Find where the given text appears and provide that cell's center as [X, Y] coordinate. 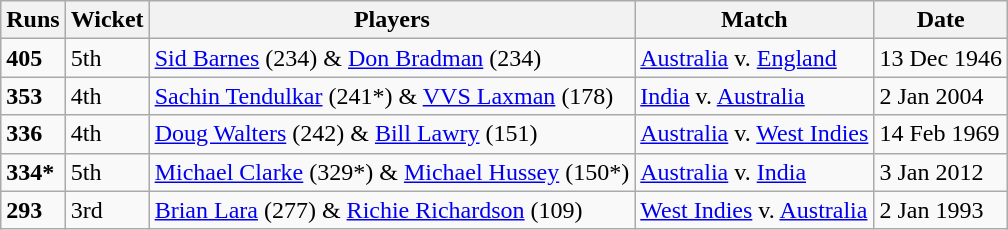
India v. Australia [754, 96]
2 Jan 2004 [941, 96]
Players [392, 20]
Date [941, 20]
13 Dec 1946 [941, 58]
Sachin Tendulkar (241*) & VVS Laxman (178) [392, 96]
Australia v. India [754, 172]
Wicket [107, 20]
3rd [107, 210]
Sid Barnes (234) & Don Bradman (234) [392, 58]
14 Feb 1969 [941, 134]
Australia v. West Indies [754, 134]
Runs [33, 20]
Brian Lara (277) & Richie Richardson (109) [392, 210]
Doug Walters (242) & Bill Lawry (151) [392, 134]
West Indies v. Australia [754, 210]
336 [33, 134]
334* [33, 172]
Michael Clarke (329*) & Michael Hussey (150*) [392, 172]
293 [33, 210]
Match [754, 20]
3 Jan 2012 [941, 172]
2 Jan 1993 [941, 210]
Australia v. England [754, 58]
405 [33, 58]
353 [33, 96]
